Provide the (x, y) coordinate of the cell's center where the given text is located.  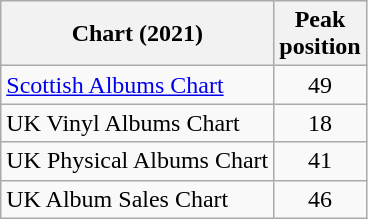
UK Album Sales Chart (138, 199)
Chart (2021) (138, 34)
18 (320, 123)
UK Vinyl Albums Chart (138, 123)
41 (320, 161)
Peakposition (320, 34)
49 (320, 85)
Scottish Albums Chart (138, 85)
46 (320, 199)
UK Physical Albums Chart (138, 161)
